Find where the given text appears and provide that cell's center as [X, Y] coordinate. 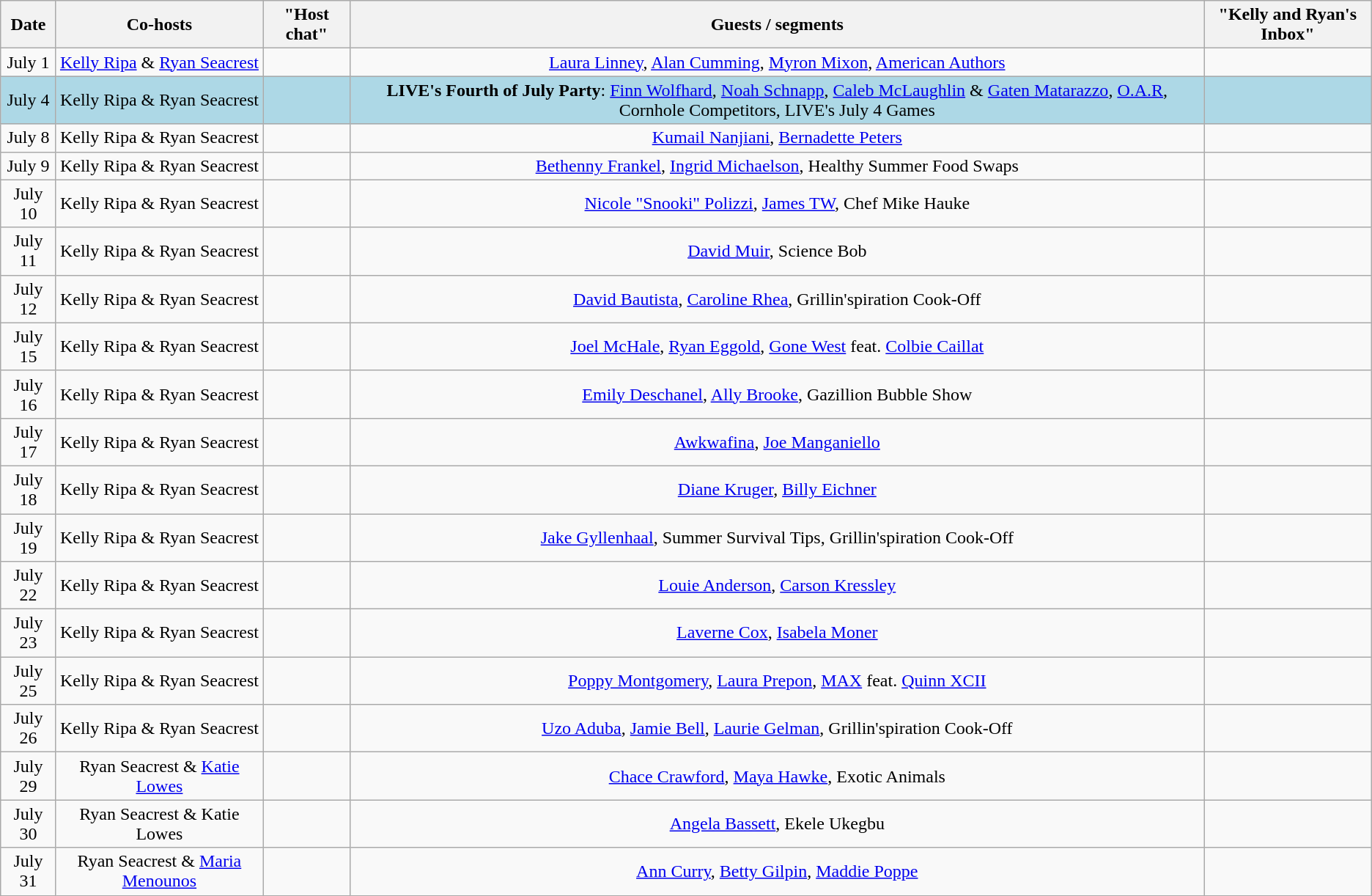
July 9 [28, 166]
July 18 [28, 490]
July 17 [28, 441]
July 16 [28, 394]
David Bautista, Caroline Rhea, Grillin'spiration Cook-Off [777, 299]
July 19 [28, 537]
Chace Crawford, Maya Hawke, Exotic Animals [777, 776]
Louie Anderson, Carson Kressley [777, 585]
July 29 [28, 776]
Jake Gyllenhaal, Summer Survival Tips, Grillin'spiration Cook-Off [777, 537]
Laverne Cox, Isabela Moner [777, 634]
July 1 [28, 62]
July 25 [28, 680]
Ryan Seacrest & Maria Menounos [160, 871]
July 10 [28, 204]
Co-hosts [160, 25]
Guests / segments [777, 25]
Laura Linney, Alan Cumming, Myron Mixon, American Authors [777, 62]
Joel McHale, Ryan Eggold, Gone West feat. Colbie Caillat [777, 346]
July 15 [28, 346]
Nicole "Snooki" Polizzi, James TW, Chef Mike Hauke [777, 204]
July 4 [28, 100]
Awkwafina, Joe Manganiello [777, 441]
"Host chat" [306, 25]
Diane Kruger, Billy Eichner [777, 490]
"Kelly and Ryan's Inbox" [1288, 25]
July 31 [28, 871]
Date [28, 25]
Kumail Nanjiani, Bernadette Peters [777, 138]
July 23 [28, 634]
July 26 [28, 729]
Bethenny Frankel, Ingrid Michaelson, Healthy Summer Food Swaps [777, 166]
LIVE's Fourth of July Party: Finn Wolfhard, Noah Schnapp, Caleb McLaughlin & Gaten Matarazzo, O.A.R, Cornhole Competitors, LIVE's July 4 Games [777, 100]
July 30 [28, 824]
Ann Curry, Betty Gilpin, Maddie Poppe [777, 871]
Emily Deschanel, Ally Brooke, Gazillion Bubble Show [777, 394]
July 11 [28, 251]
July 22 [28, 585]
Uzo Aduba, Jamie Bell, Laurie Gelman, Grillin'spiration Cook-Off [777, 729]
Poppy Montgomery, Laura Prepon, MAX feat. Quinn XCII [777, 680]
July 8 [28, 138]
David Muir, Science Bob [777, 251]
July 12 [28, 299]
Angela Bassett, Ekele Ukegbu [777, 824]
